Pinpoint the cell where the given text exists, returning its (x, y) midpoint coordinate. 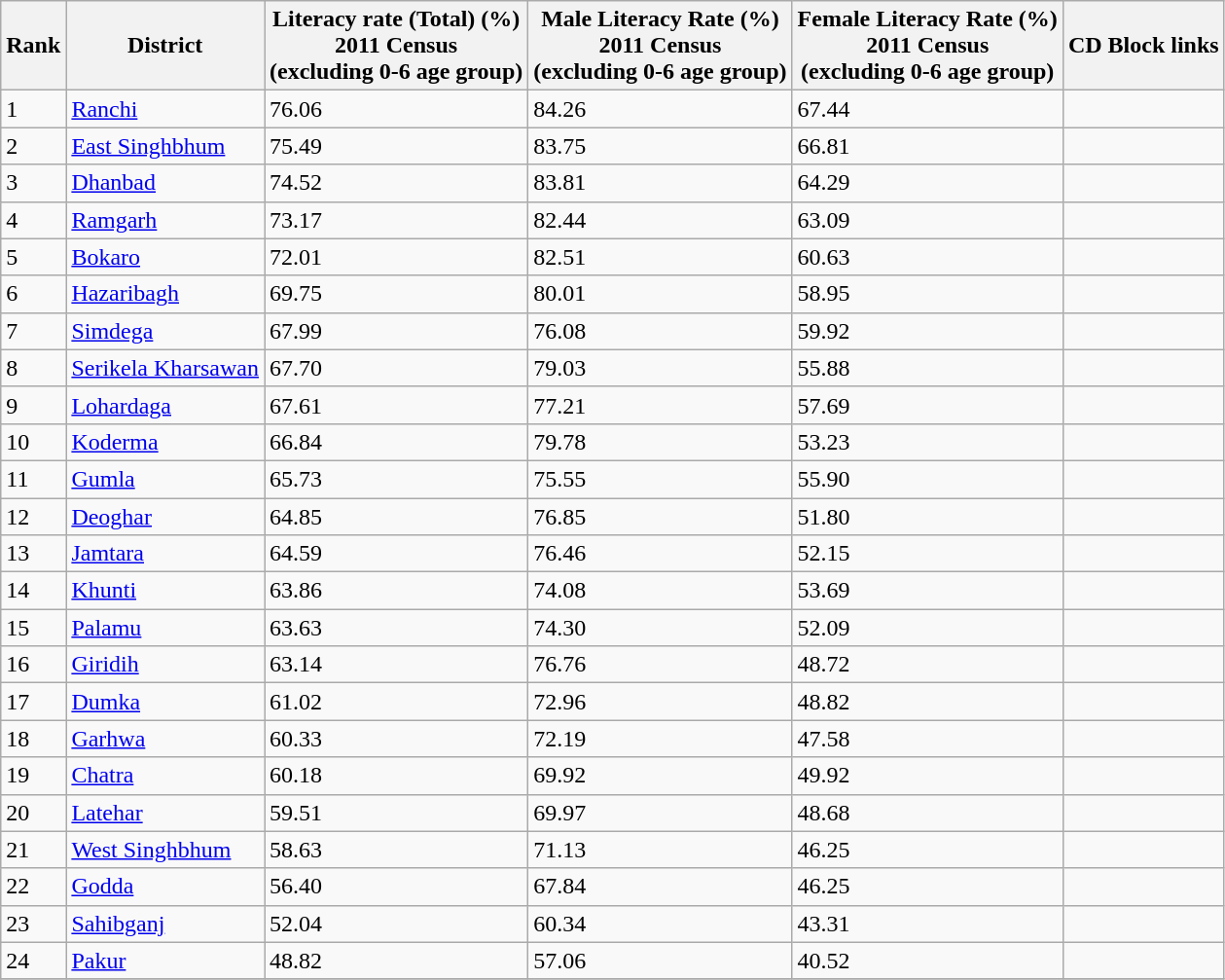
11 (33, 479)
Dhanbad (165, 183)
18 (33, 739)
67.99 (397, 331)
58.95 (927, 294)
CD Block links (1143, 46)
14 (33, 591)
67.44 (927, 109)
76.76 (660, 665)
74.52 (397, 183)
Giridih (165, 665)
69.97 (660, 813)
Gumla (165, 479)
17 (33, 702)
84.26 (660, 109)
Male Literacy Rate (%) 2011 Census (excluding 0-6 age group) (660, 46)
80.01 (660, 294)
58.63 (397, 850)
Simdega (165, 331)
21 (33, 850)
79.03 (660, 368)
76.85 (660, 517)
48.72 (927, 665)
69.92 (660, 776)
Literacy rate (Total) (%) 2011 Census (excluding 0-6 age group) (397, 46)
57.69 (927, 405)
15 (33, 628)
13 (33, 554)
61.02 (397, 702)
63.14 (397, 665)
Khunti (165, 591)
67.61 (397, 405)
Latehar (165, 813)
60.63 (927, 257)
Palamu (165, 628)
63.09 (927, 220)
67.70 (397, 368)
Chatra (165, 776)
55.90 (927, 479)
Sahibganj (165, 924)
16 (33, 665)
59.51 (397, 813)
59.92 (927, 331)
74.08 (660, 591)
60.34 (660, 924)
Pakur (165, 961)
60.18 (397, 776)
District (165, 46)
75.55 (660, 479)
71.13 (660, 850)
76.46 (660, 554)
43.31 (927, 924)
Dumka (165, 702)
53.23 (927, 442)
Serikela Kharsawan (165, 368)
51.80 (927, 517)
52.15 (927, 554)
76.08 (660, 331)
83.75 (660, 146)
72.01 (397, 257)
63.86 (397, 591)
20 (33, 813)
West Singhbhum (165, 850)
55.88 (927, 368)
7 (33, 331)
53.69 (927, 591)
67.84 (660, 887)
48.68 (927, 813)
79.78 (660, 442)
82.44 (660, 220)
Ramgarh (165, 220)
73.17 (397, 220)
72.96 (660, 702)
77.21 (660, 405)
72.19 (660, 739)
4 (33, 220)
66.81 (927, 146)
74.30 (660, 628)
65.73 (397, 479)
5 (33, 257)
12 (33, 517)
Female Literacy Rate (%) 2011 Census (excluding 0-6 age group) (927, 46)
23 (33, 924)
40.52 (927, 961)
82.51 (660, 257)
9 (33, 405)
East Singhbhum (165, 146)
76.06 (397, 109)
3 (33, 183)
47.58 (927, 739)
63.63 (397, 628)
83.81 (660, 183)
Garhwa (165, 739)
56.40 (397, 887)
64.29 (927, 183)
2 (33, 146)
75.49 (397, 146)
49.92 (927, 776)
64.59 (397, 554)
1 (33, 109)
57.06 (660, 961)
10 (33, 442)
6 (33, 294)
22 (33, 887)
Godda (165, 887)
Koderma (165, 442)
69.75 (397, 294)
24 (33, 961)
60.33 (397, 739)
Bokaro (165, 257)
Hazaribagh (165, 294)
19 (33, 776)
52.04 (397, 924)
Rank (33, 46)
Lohardaga (165, 405)
64.85 (397, 517)
66.84 (397, 442)
Deoghar (165, 517)
8 (33, 368)
Ranchi (165, 109)
52.09 (927, 628)
Jamtara (165, 554)
